Return [x, y] of the center of cell containing provided text 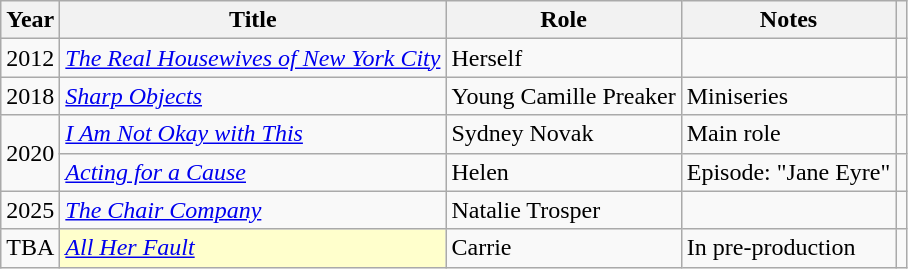
Notes [788, 20]
2012 [30, 58]
Year [30, 20]
All Her Fault [253, 248]
2020 [30, 153]
Helen [564, 172]
I Am Not Okay with This [253, 134]
Episode: "Jane Eyre" [788, 172]
In pre-production [788, 248]
Title [253, 20]
Main role [788, 134]
Young Camille Preaker [564, 96]
Role [564, 20]
The Real Housewives of New York City [253, 58]
2025 [30, 210]
2018 [30, 96]
Carrie [564, 248]
Natalie Trosper [564, 210]
TBA [30, 248]
Herself [564, 58]
Sharp Objects [253, 96]
Sydney Novak [564, 134]
Acting for a Cause [253, 172]
Miniseries [788, 96]
The Chair Company [253, 210]
